Pinpoint the cell where the given text exists, returning its (X, Y) midpoint coordinate. 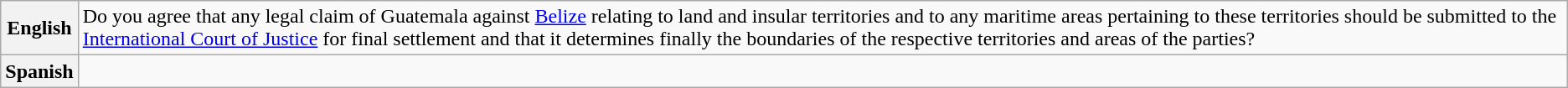
English (39, 28)
Spanish (39, 71)
